Pinpoint the cell where the given text exists, returning its [x, y] midpoint coordinate. 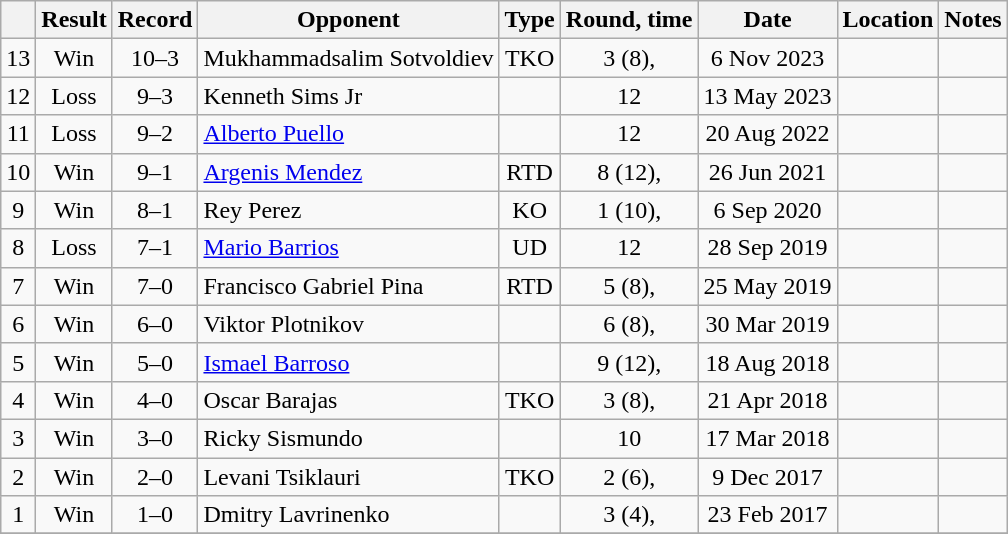
Round, time [629, 20]
20 Aug 2022 [768, 134]
13 May 2023 [768, 96]
2–0 [155, 477]
Result [74, 20]
Oscar Barajas [348, 400]
Kenneth Sims Jr [348, 96]
9 [18, 210]
3 [18, 438]
Date [768, 20]
10–3 [155, 58]
5–0 [155, 362]
1–0 [155, 515]
8 (12), [629, 172]
9 (12), [629, 362]
9 Dec 2017 [768, 477]
7–1 [155, 248]
Alberto Puello [348, 134]
Argenis Mendez [348, 172]
Levani Tsiklauri [348, 477]
4–0 [155, 400]
6–0 [155, 324]
13 [18, 58]
18 Aug 2018 [768, 362]
6 [18, 324]
30 Mar 2019 [768, 324]
26 Jun 2021 [768, 172]
Mario Barrios [348, 248]
6 (8), [629, 324]
2 [18, 477]
Ricky Sismundo [348, 438]
Mukhammadsalim Sotvoldiev [348, 58]
Rey Perez [348, 210]
Ismael Barroso [348, 362]
Opponent [348, 20]
5 [18, 362]
9–3 [155, 96]
17 Mar 2018 [768, 438]
25 May 2019 [768, 286]
2 (6), [629, 477]
9–1 [155, 172]
8–1 [155, 210]
1 [18, 515]
3–0 [155, 438]
Location [888, 20]
3 (4), [629, 515]
7–0 [155, 286]
6 Sep 2020 [768, 210]
11 [18, 134]
KO [530, 210]
9–2 [155, 134]
7 [18, 286]
Francisco Gabriel Pina [348, 286]
1 (10), [629, 210]
8 [18, 248]
21 Apr 2018 [768, 400]
Viktor Plotnikov [348, 324]
Dmitry Lavrinenko [348, 515]
23 Feb 2017 [768, 515]
UD [530, 248]
28 Sep 2019 [768, 248]
5 (8), [629, 286]
Type [530, 20]
6 Nov 2023 [768, 58]
Notes [973, 20]
4 [18, 400]
Record [155, 20]
